Determine the [X, Y] coordinate at the center of the cell enclosing the given text.  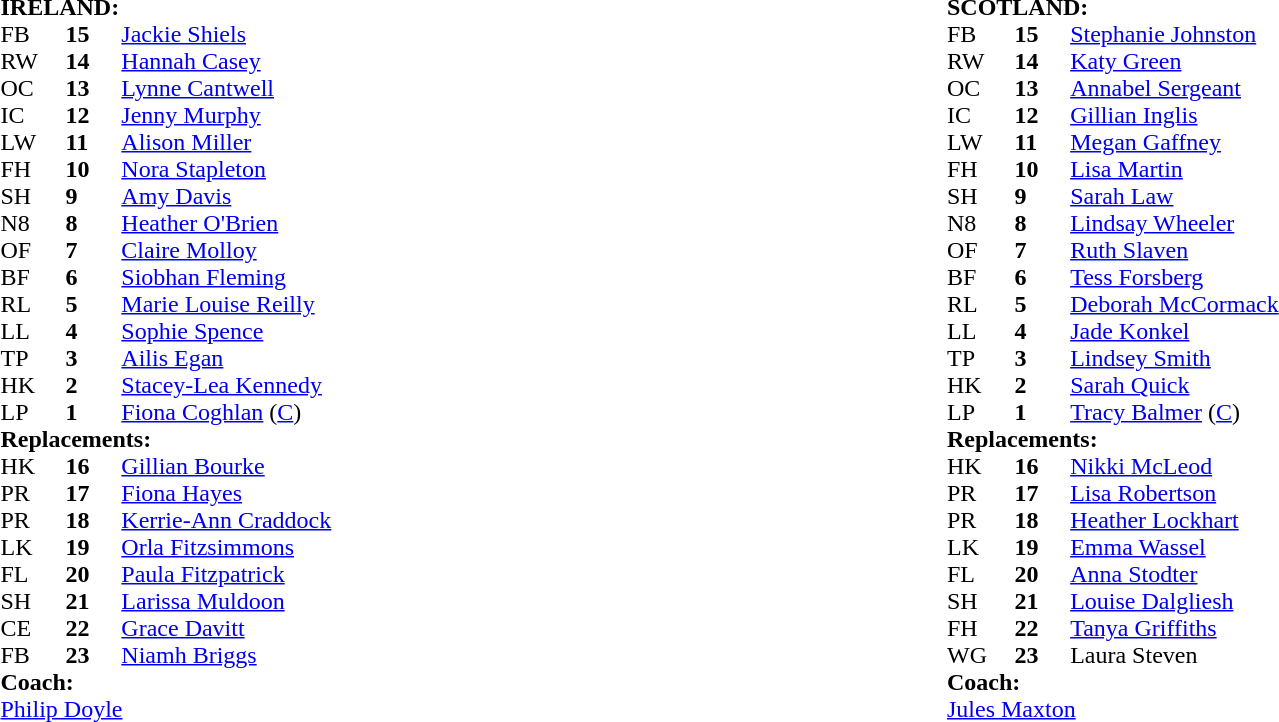
Paula Fitzpatrick [326, 574]
Alison Miller [326, 142]
Kerrie-Ann Craddock [326, 520]
Jenny Murphy [326, 116]
Grace Davitt [326, 628]
Siobhan Fleming [326, 278]
Lynne Cantwell [326, 88]
Orla Fitzsimmons [326, 548]
Claire Molloy [326, 250]
WG [980, 656]
Sophie Spence [326, 332]
Amy Davis [326, 196]
Fiona Hayes [326, 494]
Coach: [470, 682]
Heather O'Brien [326, 224]
Fiona Coghlan (C) [326, 412]
Gillian Bourke [326, 466]
Niamh Briggs [326, 656]
CE [32, 628]
Marie Louise Reilly [326, 304]
Jackie Shiels [326, 34]
Nora Stapleton [326, 170]
Hannah Casey [326, 62]
Replacements: [470, 440]
Larissa Muldoon [326, 602]
Stacey-Lea Kennedy [326, 386]
Ailis Egan [326, 358]
